From the cell containing the given text, extract its center point as (X, Y) coordinate. 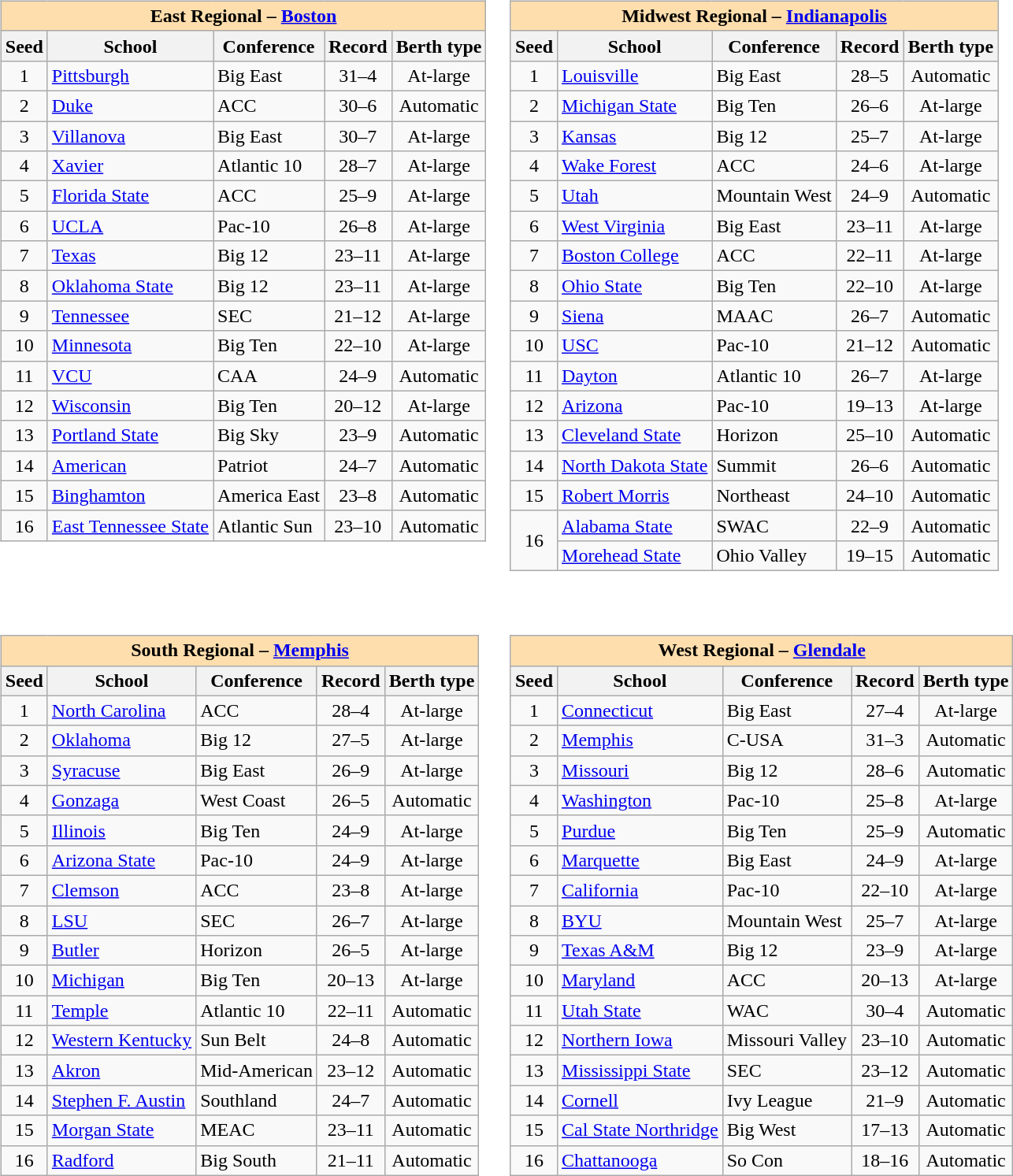
WAC (786, 1011)
LSU (121, 921)
Tennessee (130, 316)
Big West (786, 1130)
Binghamton (130, 495)
Marquette (640, 860)
Florida State (130, 196)
Midwest Regional – Indianapolis (754, 16)
Michigan (121, 981)
26–9 (351, 770)
Portland State (130, 436)
USC (635, 346)
Northern Iowa (640, 1041)
Arizona State (121, 860)
Memphis (640, 740)
Louisville (635, 76)
Big Sky (269, 436)
27–5 (351, 740)
Sun Belt (257, 1041)
Siena (635, 316)
Missouri (640, 770)
Syracuse (121, 770)
West Virginia (635, 226)
MAAC (774, 316)
Akron (121, 1070)
Radford (121, 1160)
Maryland (640, 981)
Duke (130, 106)
Temple (121, 1011)
24–10 (870, 495)
Xavier (130, 166)
21–11 (351, 1160)
Cal State Northridge (640, 1130)
CAA (269, 376)
Clemson (121, 890)
Dayton (635, 376)
C-USA (786, 740)
Purdue (640, 830)
31–4 (358, 76)
28–4 (351, 710)
Western Kentucky (121, 1041)
Wake Forest (635, 166)
22–9 (870, 525)
27–4 (885, 710)
28–5 (870, 76)
30–4 (885, 1011)
Boston College (635, 256)
Arizona (635, 406)
SWAC (774, 525)
Alabama State (635, 525)
Oklahoma (121, 740)
East Regional – Boston (243, 16)
South Regional – Memphis (239, 651)
19–13 (870, 406)
UCLA (130, 226)
Michigan State (635, 106)
VCU (130, 376)
BYU (640, 921)
Ohio State (635, 286)
Chattanooga (640, 1160)
Summit (774, 466)
So Con (786, 1160)
West Coast (257, 800)
Northeast (774, 495)
West Regional – Glendale (761, 651)
Cornell (640, 1100)
25–8 (885, 800)
28–6 (885, 770)
Pittsburgh (130, 76)
26–8 (358, 226)
Villanova (130, 136)
Oklahoma State (130, 286)
Robert Morris (635, 495)
25–10 (870, 436)
20–12 (358, 406)
Ivy League (786, 1100)
Connecticut (640, 710)
MEAC (257, 1130)
California (640, 890)
Kansas (635, 136)
28–7 (358, 166)
Southland (257, 1100)
American (130, 466)
Ohio Valley (774, 555)
21–9 (885, 1100)
North Dakota State (635, 466)
America East (269, 495)
31–3 (885, 740)
Wisconsin (130, 406)
Mid-American (257, 1070)
Mississippi State (640, 1070)
East Tennessee State (130, 525)
Big South (257, 1160)
24–8 (351, 1041)
Butler (121, 951)
Illinois (121, 830)
Gonzaga (121, 800)
30–7 (358, 136)
Washington (640, 800)
North Carolina (121, 710)
30–6 (358, 106)
Utah State (640, 1011)
Utah (635, 196)
Atlantic Sun (269, 525)
Morehead State (635, 555)
Patriot (269, 466)
Stephen F. Austin (121, 1100)
17–13 (885, 1130)
Morgan State (121, 1130)
Minnesota (130, 346)
18–16 (885, 1160)
19–15 (870, 555)
Texas (130, 256)
Missouri Valley (786, 1041)
Cleveland State (635, 436)
Texas A&M (640, 951)
24–6 (870, 166)
